Determine the [x, y] coordinate at the center of the cell enclosing the given text.  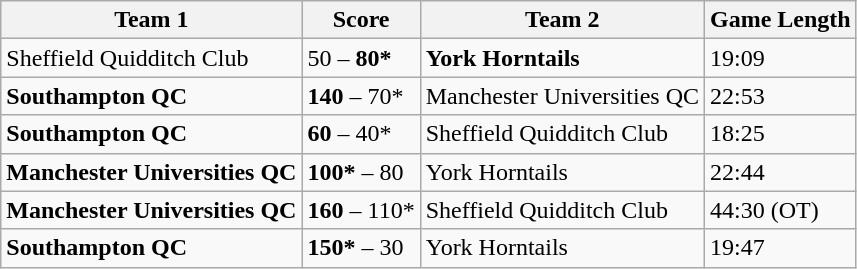
Team 1 [152, 20]
160 – 110* [361, 210]
100* – 80 [361, 172]
50 – 80* [361, 58]
19:09 [781, 58]
140 – 70* [361, 96]
22:53 [781, 96]
60 – 40* [361, 134]
18:25 [781, 134]
22:44 [781, 172]
44:30 (OT) [781, 210]
Game Length [781, 20]
Team 2 [562, 20]
Score [361, 20]
150* – 30 [361, 248]
19:47 [781, 248]
